Return the (x, y) coordinate for the center point of the cell that contains the specified text.  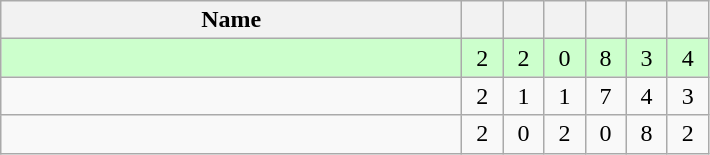
Name (232, 20)
7 (606, 96)
